Pinpoint the cell where the given text exists, returning its (X, Y) midpoint coordinate. 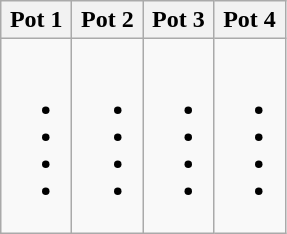
Pot 3 (178, 20)
Pot 1 (36, 20)
Pot 2 (108, 20)
Pot 4 (250, 20)
